Determine the [X, Y] coordinate at the center of the cell enclosing the given text.  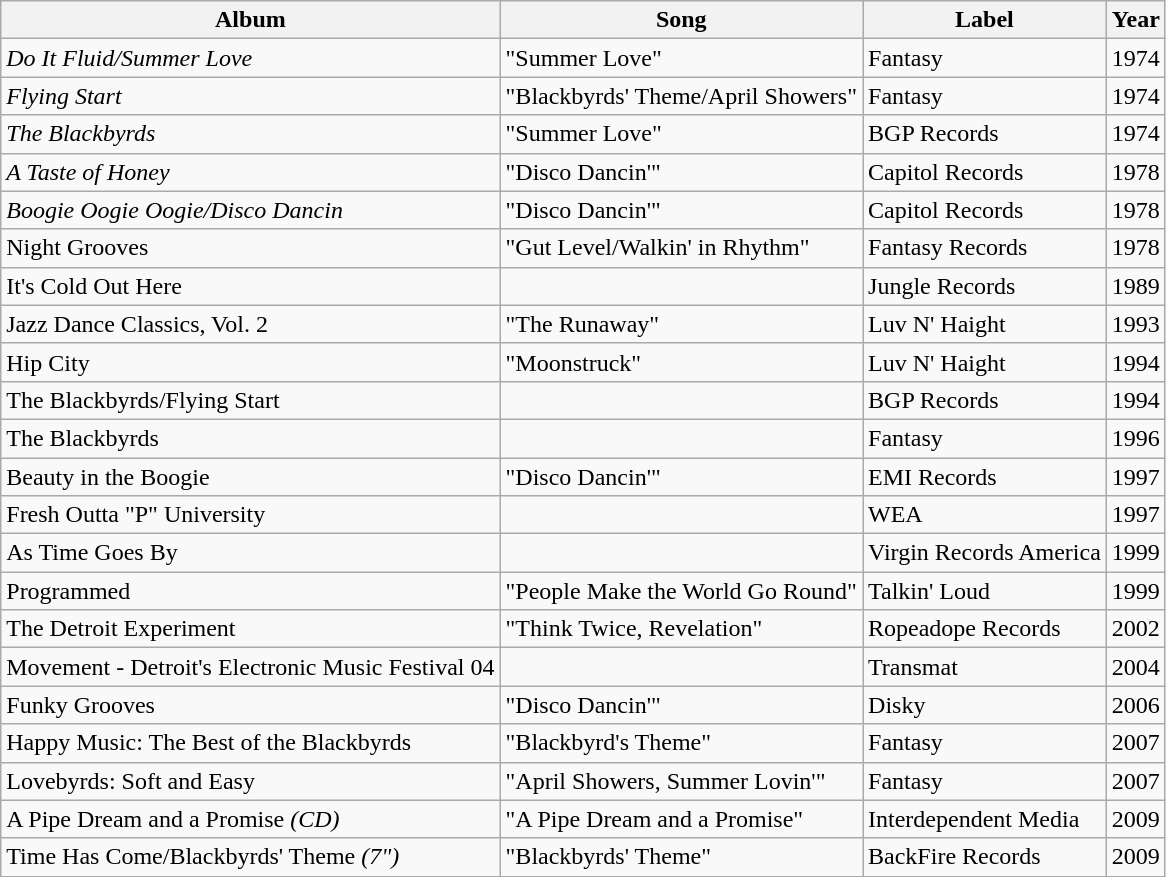
The Blackbyrds/Flying Start [250, 400]
"Gut Level/Walkin' in Rhythm" [681, 248]
A Taste of Honey [250, 172]
"A Pipe Dream and a Promise" [681, 819]
1989 [1136, 286]
Flying Start [250, 96]
"Blackbyrd's Theme" [681, 743]
2006 [1136, 705]
Happy Music: The Best of the Blackbyrds [250, 743]
Funky Grooves [250, 705]
Talkin' Loud [985, 591]
Jazz Dance Classics, Vol. 2 [250, 324]
1993 [1136, 324]
Time Has Come/Blackbyrds' Theme (7") [250, 857]
It's Cold Out Here [250, 286]
"Moonstruck" [681, 362]
Lovebyrds: Soft and Easy [250, 781]
Fantasy Records [985, 248]
"Blackbyrds' Theme/April Showers" [681, 96]
Album [250, 20]
Virgin Records America [985, 553]
Hip City [250, 362]
"People Make the World Go Round" [681, 591]
1996 [1136, 438]
"Blackbyrds' Theme" [681, 857]
Ropeadope Records [985, 629]
Fresh Outta "P" University [250, 515]
"Think Twice, Revelation" [681, 629]
"The Runaway" [681, 324]
Year [1136, 20]
A Pipe Dream and a Promise (CD) [250, 819]
2002 [1136, 629]
Do It Fluid/Summer Love [250, 58]
WEA [985, 515]
Movement - Detroit's Electronic Music Festival 04 [250, 667]
Song [681, 20]
Interdependent Media [985, 819]
As Time Goes By [250, 553]
Beauty in the Boogie [250, 477]
2004 [1136, 667]
Boogie Oogie Oogie/Disco Dancin [250, 210]
Night Grooves [250, 248]
"April Showers, Summer Lovin'" [681, 781]
Label [985, 20]
BackFire Records [985, 857]
Transmat [985, 667]
The Detroit Experiment [250, 629]
Jungle Records [985, 286]
Disky [985, 705]
EMI Records [985, 477]
Programmed [250, 591]
